Scan for the cell matching the given text and deliver its (X, Y) coordinate at center. 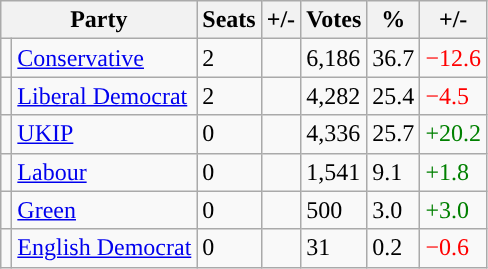
3.0 (394, 210)
Seats (229, 20)
Green (104, 210)
Conservative (104, 58)
−12.6 (454, 58)
Party (99, 20)
4,282 (334, 96)
English Democrat (104, 248)
36.7 (394, 58)
UKIP (104, 134)
6,186 (334, 58)
Liberal Democrat (104, 96)
25.4 (394, 96)
+3.0 (454, 210)
500 (334, 210)
31 (334, 248)
+20.2 (454, 134)
25.7 (394, 134)
+1.8 (454, 172)
−0.6 (454, 248)
Labour (104, 172)
−4.5 (454, 96)
% (394, 20)
Votes (334, 20)
4,336 (334, 134)
1,541 (334, 172)
0.2 (394, 248)
9.1 (394, 172)
